Capture the cell that displays the provided text and extract its [x, y] central coordinate. 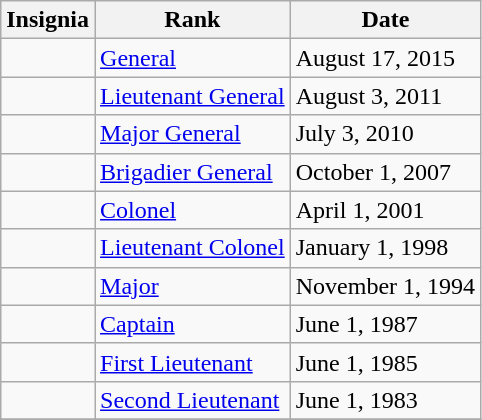
General [193, 58]
June 1, 1987 [385, 324]
Lieutenant General [193, 96]
August 17, 2015 [385, 58]
Second Lieutenant [193, 400]
April 1, 2001 [385, 210]
Rank [193, 20]
November 1, 1994 [385, 286]
Major [193, 286]
Date [385, 20]
First Lieutenant [193, 362]
Brigadier General [193, 172]
Lieutenant Colonel [193, 248]
Colonel [193, 210]
Captain [193, 324]
January 1, 1998 [385, 248]
June 1, 1985 [385, 362]
July 3, 2010 [385, 134]
Major General [193, 134]
August 3, 2011 [385, 96]
Insignia [48, 20]
June 1, 1983 [385, 400]
October 1, 2007 [385, 172]
